Locate the cell with the specified text and output its (X, Y) center coordinate. 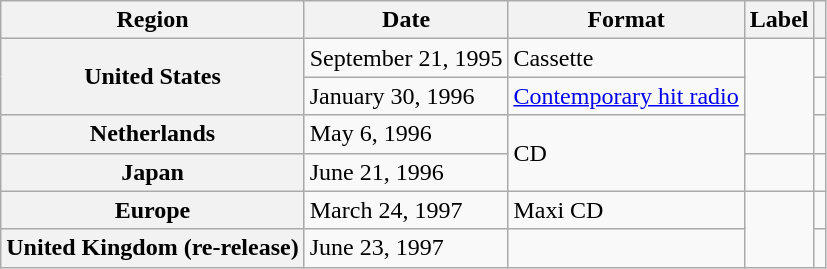
United States (152, 77)
June 21, 1996 (406, 172)
United Kingdom (re-release) (152, 248)
Maxi CD (626, 210)
CD (626, 153)
Cassette (626, 58)
May 6, 1996 (406, 134)
Label (779, 20)
January 30, 1996 (406, 96)
June 23, 1997 (406, 248)
Netherlands (152, 134)
September 21, 1995 (406, 58)
Date (406, 20)
Contemporary hit radio (626, 96)
Japan (152, 172)
Format (626, 20)
March 24, 1997 (406, 210)
Europe (152, 210)
Region (152, 20)
